Capture the cell that displays the provided text and extract its [X, Y] central coordinate. 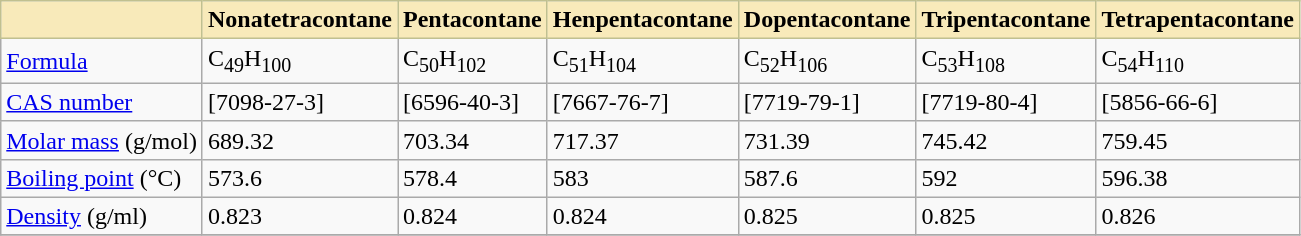
731.39 [827, 140]
[6596-40-3] [473, 102]
745.42 [1006, 140]
703.34 [473, 140]
Boiling point (°C) [102, 178]
[7719-79-1] [827, 102]
592 [1006, 178]
Tripentacontane [1006, 20]
0.826 [1198, 216]
C51H104 [642, 61]
CAS number [102, 102]
Henpentacontane [642, 20]
Density (g/ml) [102, 216]
[7667-76-7] [642, 102]
717.37 [642, 140]
[7719-80-4] [1006, 102]
0.823 [300, 216]
689.32 [300, 140]
Dopentacontane [827, 20]
Nonatetracontane [300, 20]
583 [642, 178]
[5856-66-6] [1198, 102]
C53H108 [1006, 61]
C54H110 [1198, 61]
587.6 [827, 178]
596.38 [1198, 178]
759.45 [1198, 140]
Formula [102, 61]
C50H102 [473, 61]
578.4 [473, 178]
Molar mass (g/mol) [102, 140]
573.6 [300, 178]
[7098-27-3] [300, 102]
C52H106 [827, 61]
C49H100 [300, 61]
Pentacontane [473, 20]
Tetrapentacontane [1198, 20]
